For the text-containing cell, return its midpoint in [x, y] coordinate format. 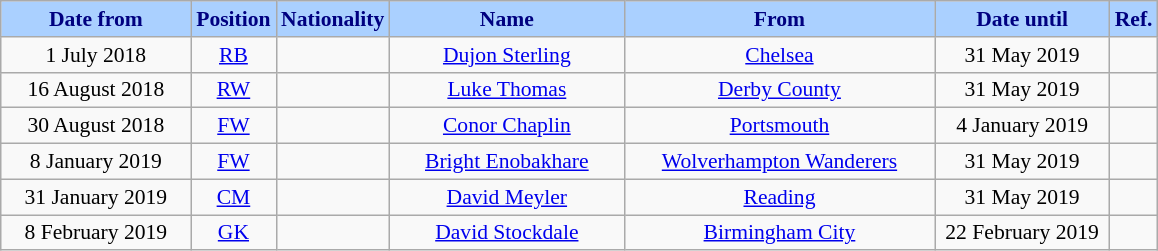
Position [234, 19]
30 August 2018 [96, 126]
Ref. [1134, 19]
Name [506, 19]
RW [234, 90]
8 February 2019 [96, 233]
16 August 2018 [96, 90]
8 January 2019 [96, 162]
Wolverhampton Wanderers [779, 162]
Portsmouth [779, 126]
Chelsea [779, 55]
RB [234, 55]
Dujon Sterling [506, 55]
Bright Enobakhare [506, 162]
4 January 2019 [1022, 126]
Derby County [779, 90]
22 February 2019 [1022, 233]
From [779, 19]
David Stockdale [506, 233]
Birmingham City [779, 233]
1 July 2018 [96, 55]
Conor Chaplin [506, 126]
Nationality [332, 19]
David Meyler [506, 197]
Luke Thomas [506, 90]
CM [234, 197]
Date until [1022, 19]
Reading [779, 197]
GK [234, 233]
31 January 2019 [96, 197]
Date from [96, 19]
